Determine the [X, Y] coordinate at the center of the cell enclosing the given text.  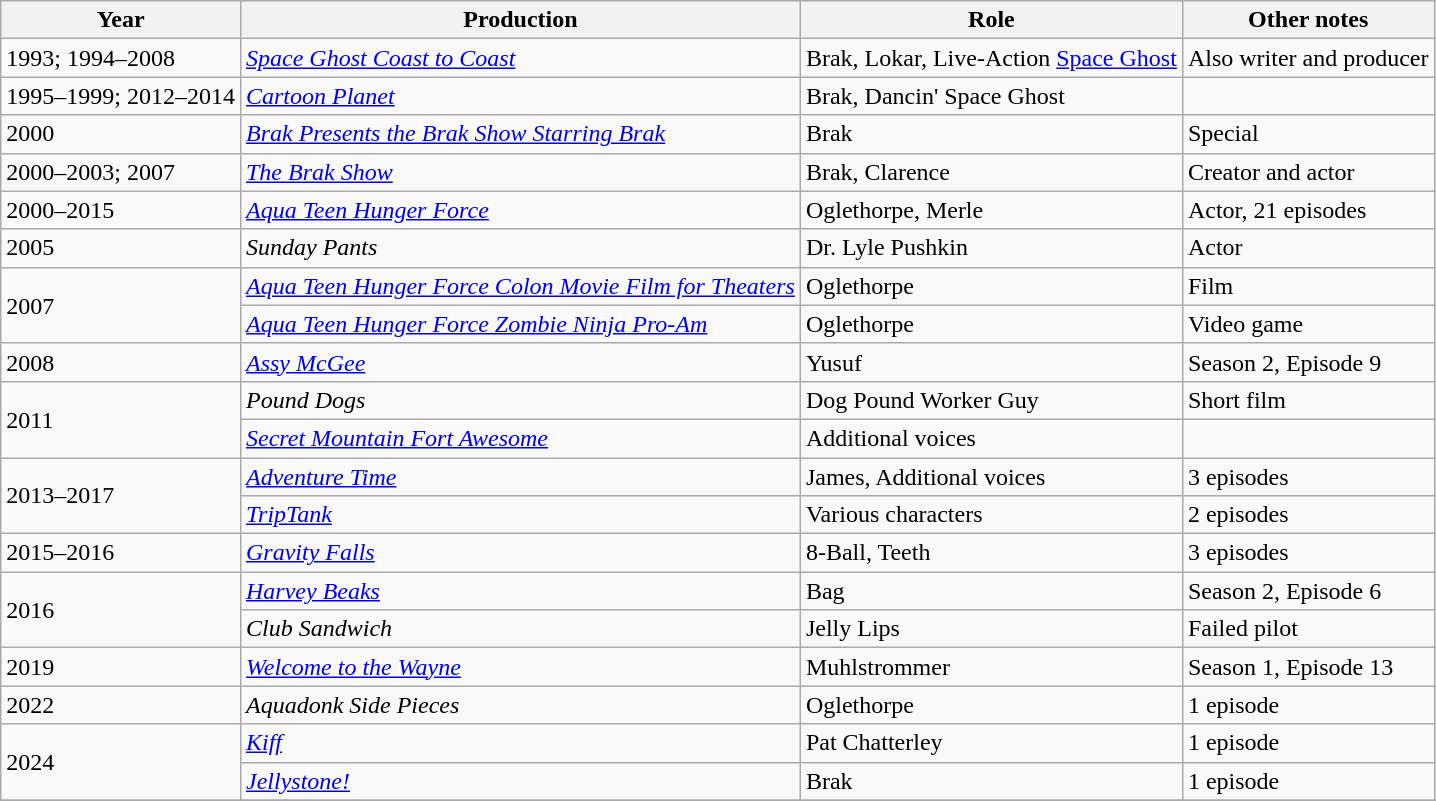
Brak, Clarence [991, 172]
2019 [121, 667]
2022 [121, 705]
Kiff [520, 743]
Other notes [1308, 20]
2000–2003; 2007 [121, 172]
Aqua Teen Hunger Force Colon Movie Film for Theaters [520, 286]
Special [1308, 134]
Bag [991, 591]
1995–1999; 2012–2014 [121, 96]
Dr. Lyle Pushkin [991, 248]
Pound Dogs [520, 400]
Year [121, 20]
Video game [1308, 324]
Oglethorpe, Merle [991, 210]
2000 [121, 134]
Additional voices [991, 438]
Brak Presents the Brak Show Starring Brak [520, 134]
2011 [121, 419]
Brak, Dancin' Space Ghost [991, 96]
2008 [121, 362]
2013–2017 [121, 496]
Aqua Teen Hunger Force Zombie Ninja Pro-Am [520, 324]
Muhlstrommer [991, 667]
Sunday Pants [520, 248]
Season 1, Episode 13 [1308, 667]
TripTank [520, 515]
Dog Pound Worker Guy [991, 400]
Brak, Lokar, Live-Action Space Ghost [991, 58]
2000–2015 [121, 210]
Actor [1308, 248]
Role [991, 20]
Failed pilot [1308, 629]
Jelly Lips [991, 629]
Space Ghost Coast to Coast [520, 58]
2005 [121, 248]
Yusuf [991, 362]
Jellystone! [520, 781]
Creator and actor [1308, 172]
Adventure Time [520, 477]
Actor, 21 episodes [1308, 210]
Aqua Teen Hunger Force [520, 210]
1993; 1994–2008 [121, 58]
Club Sandwich [520, 629]
Production [520, 20]
Aquadonk Side Pieces [520, 705]
Also writer and producer [1308, 58]
Welcome to the Wayne [520, 667]
2015–2016 [121, 553]
Season 2, Episode 9 [1308, 362]
Various characters [991, 515]
Gravity Falls [520, 553]
Film [1308, 286]
The Brak Show [520, 172]
Season 2, Episode 6 [1308, 591]
2016 [121, 610]
Short film [1308, 400]
8-Ball, Teeth [991, 553]
Secret Mountain Fort Awesome [520, 438]
Cartoon Planet [520, 96]
Pat Chatterley [991, 743]
2 episodes [1308, 515]
2024 [121, 762]
Harvey Beaks [520, 591]
James, Additional voices [991, 477]
Assy McGee [520, 362]
2007 [121, 305]
